Locate the cell with the specified text and output its (X, Y) center coordinate. 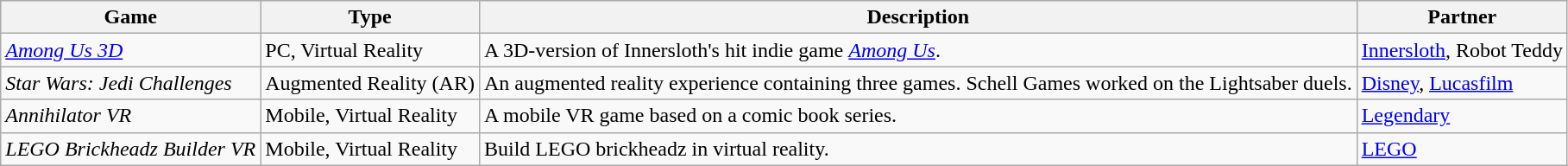
A mobile VR game based on a comic book series. (918, 116)
Description (918, 17)
An augmented reality experience containing three games. Schell Games worked on the Lightsaber duels. (918, 83)
Build LEGO brickheadz in virtual reality. (918, 149)
Innersloth, Robot Teddy (1462, 50)
PC, Virtual Reality (370, 50)
Among Us 3D (131, 50)
Augmented Reality (AR) (370, 83)
Partner (1462, 17)
Annihilator VR (131, 116)
Legendary (1462, 116)
Disney, Lucasfilm (1462, 83)
Star Wars: Jedi Challenges (131, 83)
LEGO Brickheadz Builder VR (131, 149)
LEGO (1462, 149)
Type (370, 17)
Game (131, 17)
A 3D-version of Innersloth's hit indie game Among Us. (918, 50)
